Identify which cell holds the provided text, then report its (x, y) central coordinate. 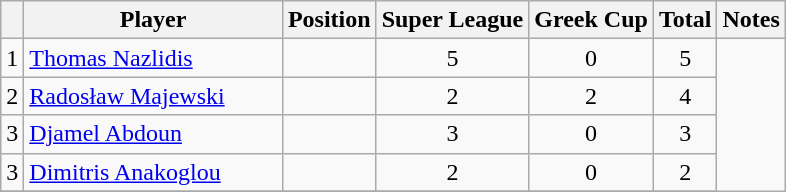
Djamel Abdoun (154, 134)
Position (329, 20)
Notes (751, 20)
Radosław Majewski (154, 96)
1 (12, 58)
Total (685, 20)
Thomas Nazlidis (154, 58)
Greek Cup (592, 20)
Super League (452, 20)
Dimitris Anakoglou (154, 172)
Player (154, 20)
4 (685, 96)
